Output the (x, y) coordinate of the center of the cell containing the given text.  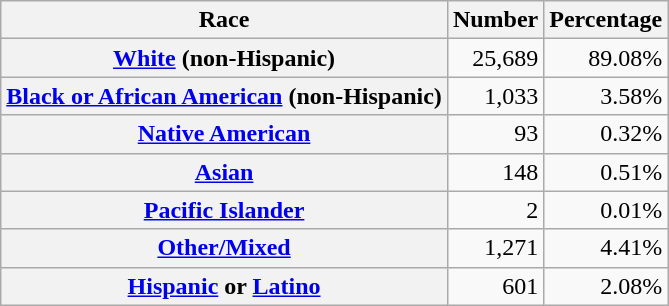
2 (495, 210)
2.08% (606, 286)
Other/Mixed (224, 248)
4.41% (606, 248)
25,689 (495, 58)
Black or African American (non-Hispanic) (224, 96)
Native American (224, 134)
1,271 (495, 248)
0.51% (606, 172)
601 (495, 286)
3.58% (606, 96)
1,033 (495, 96)
0.01% (606, 210)
93 (495, 134)
Hispanic or Latino (224, 286)
Percentage (606, 20)
White (non-Hispanic) (224, 58)
89.08% (606, 58)
Race (224, 20)
148 (495, 172)
Asian (224, 172)
Pacific Islander (224, 210)
Number (495, 20)
0.32% (606, 134)
